Capture the cell that displays the provided text and extract its [X, Y] central coordinate. 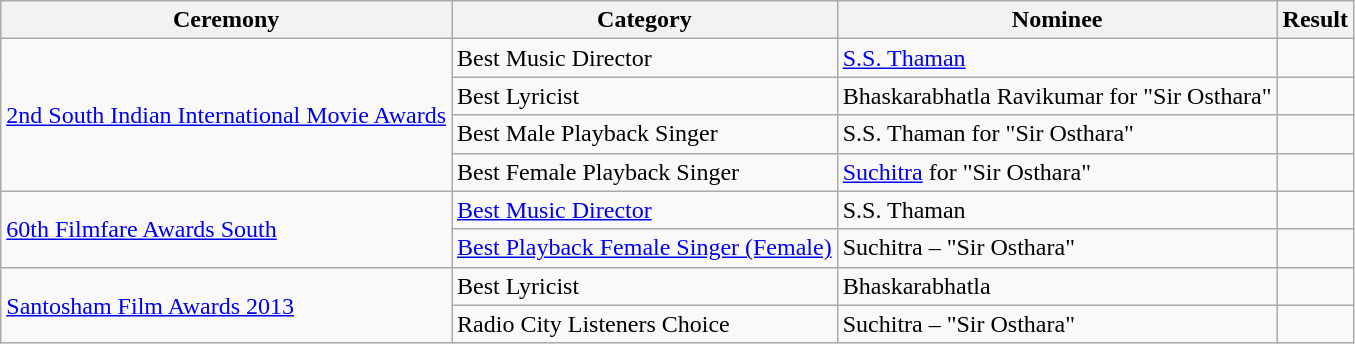
Ceremony [226, 20]
60th Filmfare Awards South [226, 229]
Radio City Listeners Choice [645, 324]
Bhaskarabhatla [1057, 286]
Best Female Playback Singer [645, 172]
S.S. Thaman for "Sir Osthara" [1057, 134]
Bhaskarabhatla Ravikumar for "Sir Osthara" [1057, 96]
Result [1315, 20]
Santosham Film Awards 2013 [226, 305]
Best Male Playback Singer [645, 134]
Best Playback Female Singer (Female) [645, 248]
Category [645, 20]
Nominee [1057, 20]
2nd South Indian International Movie Awards [226, 115]
Suchitra for "Sir Osthara" [1057, 172]
